Locate the cell with the specified text and output its [x, y] center coordinate. 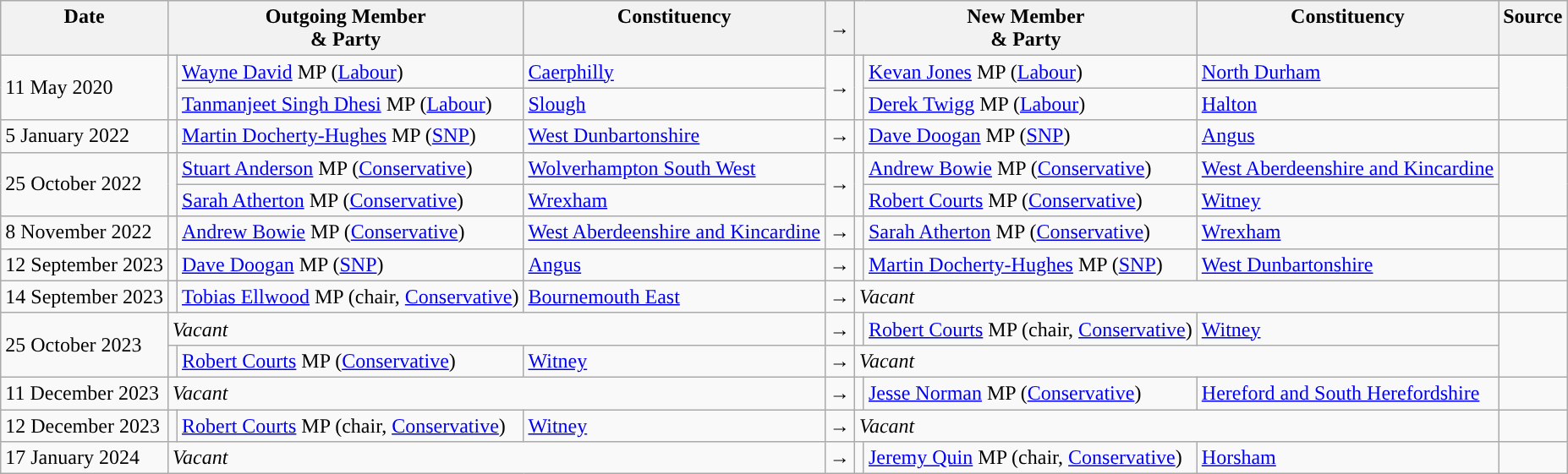
Derek Twigg MP (Labour) [1030, 104]
Wolverhampton South West [674, 168]
Horsham [1347, 458]
17 January 2024 [85, 458]
North Durham [1347, 72]
25 October 2022 [85, 184]
Hereford and South Herefordshire [1347, 393]
New Member& Party [1025, 29]
Wayne David MP (Labour) [350, 72]
Kevan Jones MP (Labour) [1030, 72]
25 October 2023 [85, 345]
Stuart Anderson MP (Conservative) [350, 168]
Tanmanjeet Singh Dhesi MP (Labour) [350, 104]
14 September 2023 [85, 297]
8 November 2022 [85, 232]
11 December 2023 [85, 393]
Date [85, 29]
5 January 2022 [85, 136]
Tobias Ellwood MP (chair, Conservative) [350, 297]
Caerphilly [674, 72]
12 September 2023 [85, 264]
Jeremy Quin MP (chair, Conservative) [1030, 458]
Slough [674, 104]
Source [1532, 29]
Jesse Norman MP (Conservative) [1030, 393]
Halton [1347, 104]
Outgoing Member& Party [345, 29]
11 May 2020 [85, 88]
12 December 2023 [85, 425]
Bournemouth East [674, 297]
